From the cell containing the given text, extract its center point as [x, y] coordinate. 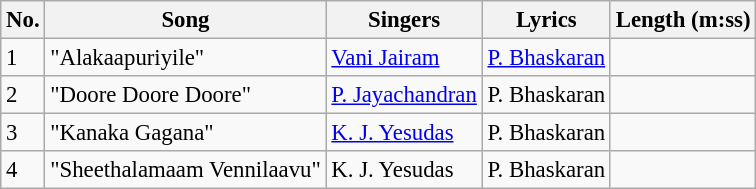
1 [23, 58]
Singers [404, 20]
No. [23, 20]
P. Jayachandran [404, 95]
Lyrics [546, 20]
"Doore Doore Doore" [186, 95]
Length (m:ss) [682, 20]
4 [23, 170]
"Sheethalamaam Vennilaavu" [186, 170]
Song [186, 20]
"Alakaapuriyile" [186, 58]
"Kanaka Gagana" [186, 133]
2 [23, 95]
Vani Jairam [404, 58]
3 [23, 133]
